Return the (X, Y) coordinate for the center point of the cell that contains the specified text.  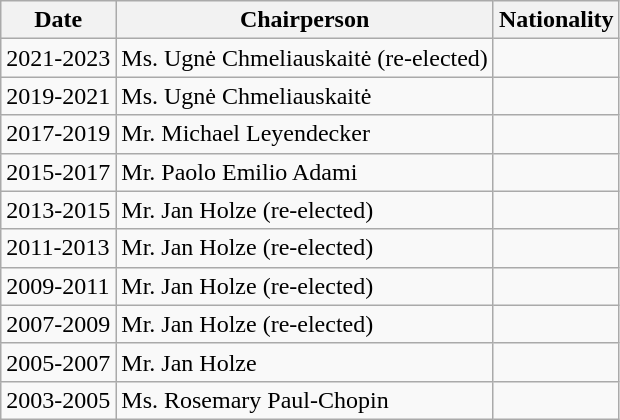
Ms. Ugnė Chmeliauskaitė (re-elected) (305, 58)
Chairperson (305, 20)
Date (58, 20)
2011-2013 (58, 248)
Mr. Jan Holze (305, 362)
Mr. Paolo Emilio Adami (305, 172)
2007-2009 (58, 324)
2015-2017 (58, 172)
2005-2007 (58, 362)
Ms. Rosemary Paul-Chopin (305, 400)
2003-2005 (58, 400)
2017-2019 (58, 134)
2019-2021 (58, 96)
2009-2011 (58, 286)
2021-2023 (58, 58)
2013-2015 (58, 210)
Ms. Ugnė Chmeliauskaitė (305, 96)
Nationality (556, 20)
Mr. Michael Leyendecker (305, 134)
